Extract the [x, y] coordinate from the center of the cell holding the provided text.  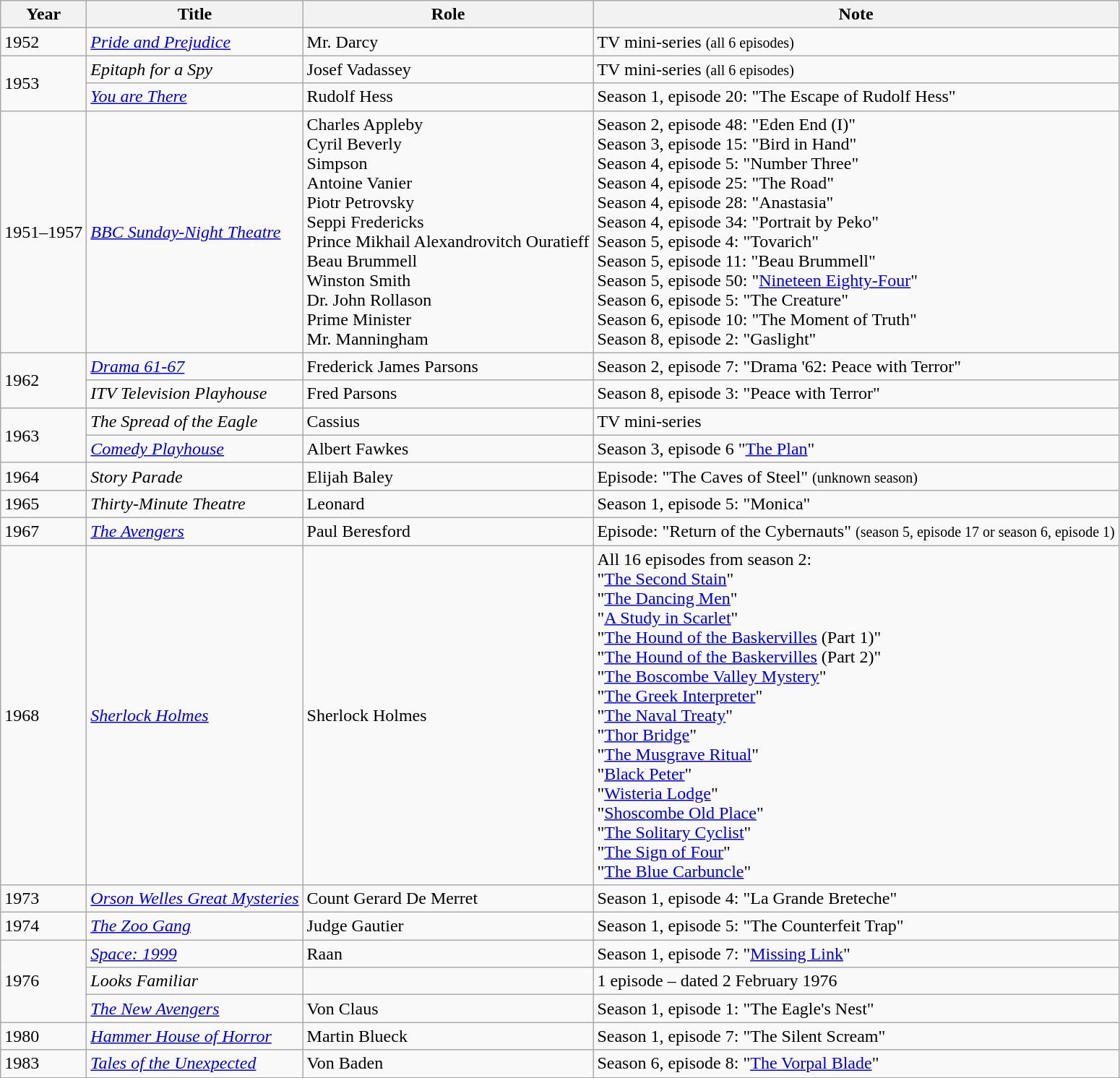
1 episode – dated 2 February 1976 [856, 981]
1974 [43, 926]
Epitaph for a Spy [195, 69]
You are There [195, 97]
Season 1, episode 5: "The Counterfeit Trap" [856, 926]
The Zoo Gang [195, 926]
1983 [43, 1064]
Von Claus [448, 1009]
Title [195, 14]
TV mini-series [856, 421]
1973 [43, 899]
Drama 61-67 [195, 366]
Season 8, episode 3: "Peace with Terror" [856, 394]
Cassius [448, 421]
Rudolf Hess [448, 97]
Fred Parsons [448, 394]
1952 [43, 42]
Season 1, episode 7: "The Silent Scream" [856, 1036]
Season 1, episode 1: "The Eagle's Nest" [856, 1009]
1980 [43, 1036]
Pride and Prejudice [195, 42]
1953 [43, 83]
The New Avengers [195, 1009]
Orson Welles Great Mysteries [195, 899]
1965 [43, 504]
Judge Gautier [448, 926]
Episode: "Return of the Cybernauts" (season 5, episode 17 or season 6, episode 1) [856, 531]
Paul Beresford [448, 531]
Leonard [448, 504]
Season 2, episode 7: "Drama '62: Peace with Terror" [856, 366]
The Spread of the Eagle [195, 421]
Tales of the Unexpected [195, 1064]
Count Gerard De Merret [448, 899]
Martin Blueck [448, 1036]
Josef Vadassey [448, 69]
1951–1957 [43, 231]
BBC Sunday-Night Theatre [195, 231]
Hammer House of Horror [195, 1036]
Role [448, 14]
The Avengers [195, 531]
Elijah Baley [448, 476]
Albert Fawkes [448, 449]
Year [43, 14]
ITV Television Playhouse [195, 394]
Episode: "The Caves of Steel" (unknown season) [856, 476]
1962 [43, 380]
Season 1, episode 4: "La Grande Breteche" [856, 899]
Looks Familiar [195, 981]
Season 1, episode 20: "The Escape of Rudolf Hess" [856, 97]
Story Parade [195, 476]
Raan [448, 954]
1964 [43, 476]
1968 [43, 715]
Von Baden [448, 1064]
Frederick James Parsons [448, 366]
Comedy Playhouse [195, 449]
Space: 1999 [195, 954]
Thirty-Minute Theatre [195, 504]
Season 1, episode 5: "Monica" [856, 504]
Season 3, episode 6 "The Plan" [856, 449]
Season 1, episode 7: "Missing Link" [856, 954]
Note [856, 14]
Season 6, episode 8: "The Vorpal Blade" [856, 1064]
1967 [43, 531]
Mr. Darcy [448, 42]
1976 [43, 981]
1963 [43, 435]
